Pinpoint the cell where the given text exists, returning its (x, y) midpoint coordinate. 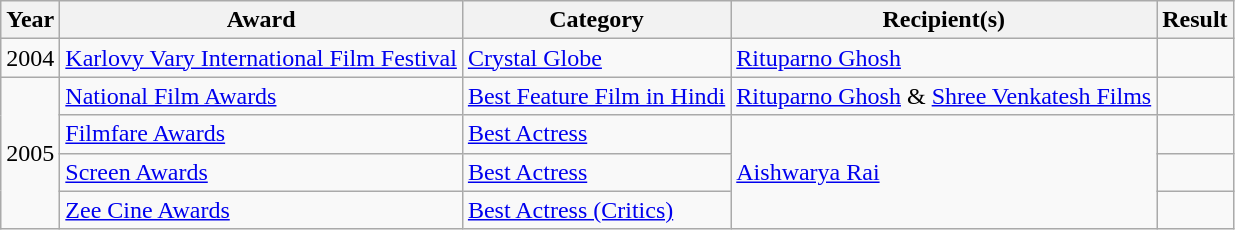
Aishwarya Rai (944, 172)
Recipient(s) (944, 20)
Best Actress (Critics) (596, 210)
Category (596, 20)
Award (262, 20)
Result (1195, 20)
2005 (30, 153)
Rituparno Ghosh (944, 58)
Year (30, 20)
Crystal Globe (596, 58)
2004 (30, 58)
National Film Awards (262, 96)
Rituparno Ghosh & Shree Venkatesh Films (944, 96)
Filmfare Awards (262, 134)
Karlovy Vary International Film Festival (262, 58)
Screen Awards (262, 172)
Zee Cine Awards (262, 210)
Best Feature Film in Hindi (596, 96)
